Extract the (X, Y) coordinate from the center of the cell holding the provided text.  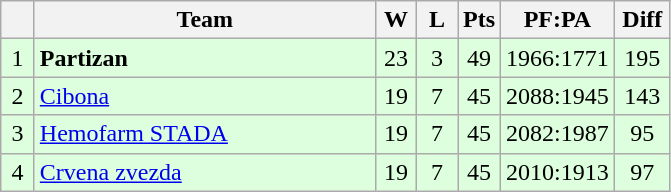
23 (396, 58)
Cibona (204, 96)
1 (18, 58)
2 (18, 96)
Hemofarm STADA (204, 134)
2082:1987 (558, 134)
1966:1771 (558, 58)
W (396, 20)
49 (480, 58)
4 (18, 172)
Crvena zvezda (204, 172)
Partizan (204, 58)
Diff (642, 20)
Pts (480, 20)
Team (204, 20)
97 (642, 172)
195 (642, 58)
PF:PA (558, 20)
143 (642, 96)
2010:1913 (558, 172)
95 (642, 134)
L (436, 20)
2088:1945 (558, 96)
